Output the [X, Y] coordinate of the center of the cell containing the given text.  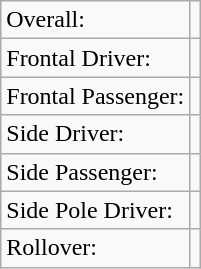
Side Passenger: [96, 172]
Side Driver: [96, 134]
Rollover: [96, 248]
Overall: [96, 20]
Frontal Driver: [96, 58]
Frontal Passenger: [96, 96]
Side Pole Driver: [96, 210]
